Return (X, Y) of the center of cell containing provided text 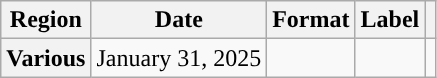
Format (311, 20)
Region (46, 20)
January 31, 2025 (179, 58)
Date (179, 20)
Various (46, 58)
Label (390, 20)
